Find where the given text appears and provide that cell's center as (X, Y) coordinate. 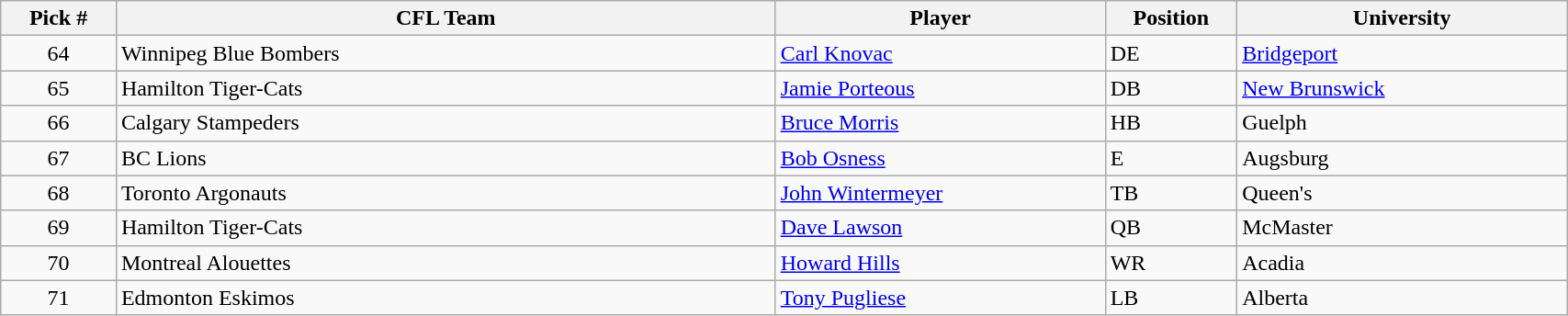
DE (1171, 53)
Queen's (1402, 193)
HB (1171, 123)
Dave Lawson (941, 228)
Player (941, 18)
DB (1171, 88)
68 (59, 193)
64 (59, 53)
E (1171, 158)
Tony Pugliese (941, 298)
Bruce Morris (941, 123)
70 (59, 263)
66 (59, 123)
71 (59, 298)
McMaster (1402, 228)
Acadia (1402, 263)
New Brunswick (1402, 88)
TB (1171, 193)
Howard Hills (941, 263)
CFL Team (446, 18)
University (1402, 18)
Jamie Porteous (941, 88)
Calgary Stampeders (446, 123)
Pick # (59, 18)
Bob Osness (941, 158)
69 (59, 228)
67 (59, 158)
65 (59, 88)
BC Lions (446, 158)
QB (1171, 228)
Guelph (1402, 123)
Augsburg (1402, 158)
LB (1171, 298)
WR (1171, 263)
Carl Knovac (941, 53)
Position (1171, 18)
John Wintermeyer (941, 193)
Alberta (1402, 298)
Montreal Alouettes (446, 263)
Winnipeg Blue Bombers (446, 53)
Edmonton Eskimos (446, 298)
Bridgeport (1402, 53)
Toronto Argonauts (446, 193)
